Search for the cell housing the specified text and yield its (X, Y) center coordinate. 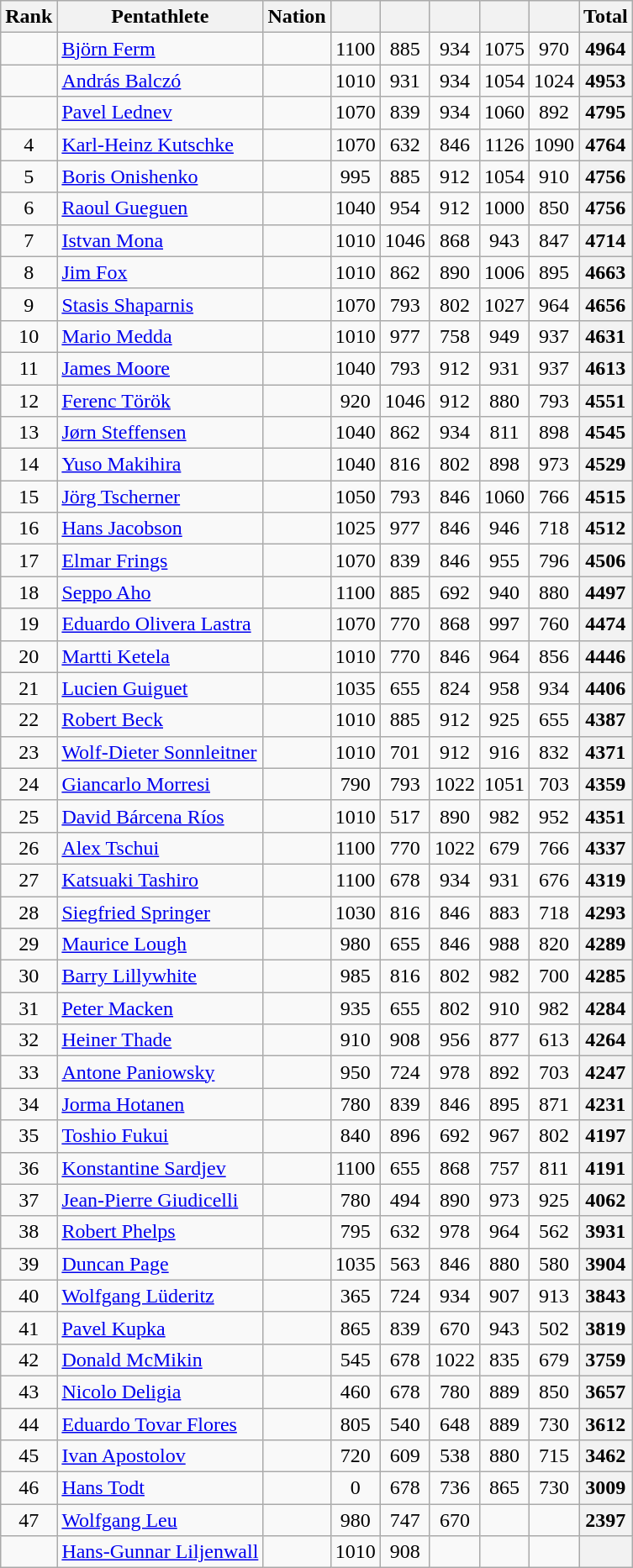
Katsuaki Tashiro (160, 880)
967 (504, 1136)
4285 (606, 976)
4191 (606, 1168)
Ivan Apostolov (160, 1456)
1030 (355, 912)
760 (555, 624)
43 (29, 1392)
4247 (606, 1072)
24 (29, 784)
517 (405, 816)
538 (454, 1456)
19 (29, 624)
Siegfried Springer (160, 912)
Giancarlo Morresi (160, 784)
27 (29, 880)
47 (29, 1520)
935 (355, 1008)
896 (405, 1136)
847 (555, 240)
25 (29, 816)
Jim Fox (160, 272)
840 (355, 1136)
883 (504, 912)
Yuso Makihira (160, 465)
907 (504, 1296)
7 (29, 240)
Pavel Lednev (160, 113)
736 (454, 1488)
András Balczó (160, 81)
4953 (606, 81)
747 (405, 1520)
4062 (606, 1200)
871 (555, 1104)
33 (29, 1072)
David Bárcena Ríos (160, 816)
Nicolo Deligia (160, 1392)
Robert Beck (160, 720)
613 (555, 1040)
Heiner Thade (160, 1040)
42 (29, 1360)
Duncan Page (160, 1264)
4515 (606, 497)
Hans Jacobson (160, 529)
720 (355, 1456)
Total (606, 17)
4446 (606, 656)
Karl-Heinz Kutschke (160, 145)
10 (29, 336)
14 (29, 465)
45 (29, 1456)
3612 (606, 1424)
365 (355, 1296)
1006 (504, 272)
Alex Tschui (160, 848)
3904 (606, 1264)
38 (29, 1232)
795 (355, 1232)
23 (29, 752)
1000 (504, 208)
Toshio Fukui (160, 1136)
Peter Macken (160, 1008)
4795 (606, 113)
648 (454, 1424)
Barry Lillywhite (160, 976)
4631 (606, 336)
Seppo Aho (160, 592)
4512 (606, 529)
835 (504, 1360)
Antone Paniowsky (160, 1072)
Maurice Lough (160, 944)
8 (29, 272)
949 (504, 336)
3657 (606, 1392)
Hans Todt (160, 1488)
3931 (606, 1232)
39 (29, 1264)
1090 (555, 145)
Björn Ferm (160, 49)
4264 (606, 1040)
Lucien Guiguet (160, 688)
20 (29, 656)
805 (355, 1424)
Mario Medda (160, 336)
29 (29, 944)
3009 (606, 1488)
Jörg Tscherner (160, 497)
4663 (606, 272)
5 (29, 176)
0 (355, 1488)
545 (355, 1360)
Hans-Gunnar Liljenwall (160, 1552)
Elmar Frings (160, 560)
460 (355, 1392)
920 (355, 401)
1050 (355, 497)
4613 (606, 368)
4319 (606, 880)
916 (504, 752)
Robert Phelps (160, 1232)
955 (504, 560)
3843 (606, 1296)
Stasis Shaparnis (160, 304)
17 (29, 560)
562 (555, 1232)
954 (405, 208)
4506 (606, 560)
676 (555, 880)
31 (29, 1008)
Boris Onishenko (160, 176)
35 (29, 1136)
913 (555, 1296)
Jean-Pierre Giudicelli (160, 1200)
32 (29, 1040)
18 (29, 592)
4964 (606, 49)
4371 (606, 752)
26 (29, 848)
21 (29, 688)
790 (355, 784)
1025 (355, 529)
502 (555, 1328)
494 (405, 1200)
4337 (606, 848)
Raoul Gueguen (160, 208)
Martti Ketela (160, 656)
Pentathlete (160, 17)
4289 (606, 944)
700 (555, 976)
1126 (504, 145)
36 (29, 1168)
4551 (606, 401)
4231 (606, 1104)
796 (555, 560)
832 (555, 752)
4359 (606, 784)
609 (405, 1456)
41 (29, 1328)
877 (504, 1040)
701 (405, 752)
940 (504, 592)
34 (29, 1104)
16 (29, 529)
4406 (606, 688)
13 (29, 433)
Donald McMikin (160, 1360)
715 (555, 1456)
44 (29, 1424)
820 (555, 944)
4387 (606, 720)
Pavel Kupka (160, 1328)
988 (504, 944)
997 (504, 624)
40 (29, 1296)
946 (504, 529)
4 (29, 145)
540 (405, 1424)
985 (355, 976)
4529 (606, 465)
1075 (504, 49)
46 (29, 1488)
1051 (504, 784)
970 (555, 49)
15 (29, 497)
Wolf-Dieter Sonnleitner (160, 752)
22 (29, 720)
3819 (606, 1328)
9 (29, 304)
28 (29, 912)
Rank (29, 17)
6 (29, 208)
580 (555, 1264)
4474 (606, 624)
956 (454, 1040)
Jørn Steffensen (160, 433)
4351 (606, 816)
Wolfgang Lüderitz (160, 1296)
4656 (606, 304)
Wolfgang Leu (160, 1520)
1024 (555, 81)
Jorma Hotanen (160, 1104)
563 (405, 1264)
11 (29, 368)
4284 (606, 1008)
4545 (606, 433)
Konstantine Sardjev (160, 1168)
2397 (606, 1520)
950 (355, 1072)
3462 (606, 1456)
Ferenc Török (160, 401)
995 (355, 176)
Istvan Mona (160, 240)
958 (504, 688)
824 (454, 688)
Nation (297, 17)
Eduardo Tovar Flores (160, 1424)
4764 (606, 145)
952 (555, 816)
757 (504, 1168)
James Moore (160, 368)
4497 (606, 592)
4197 (606, 1136)
37 (29, 1200)
856 (555, 656)
3759 (606, 1360)
30 (29, 976)
12 (29, 401)
758 (454, 336)
4293 (606, 912)
4714 (606, 240)
1027 (504, 304)
Eduardo Olivera Lastra (160, 624)
